Search for the cell housing the specified text and yield its (x, y) center coordinate. 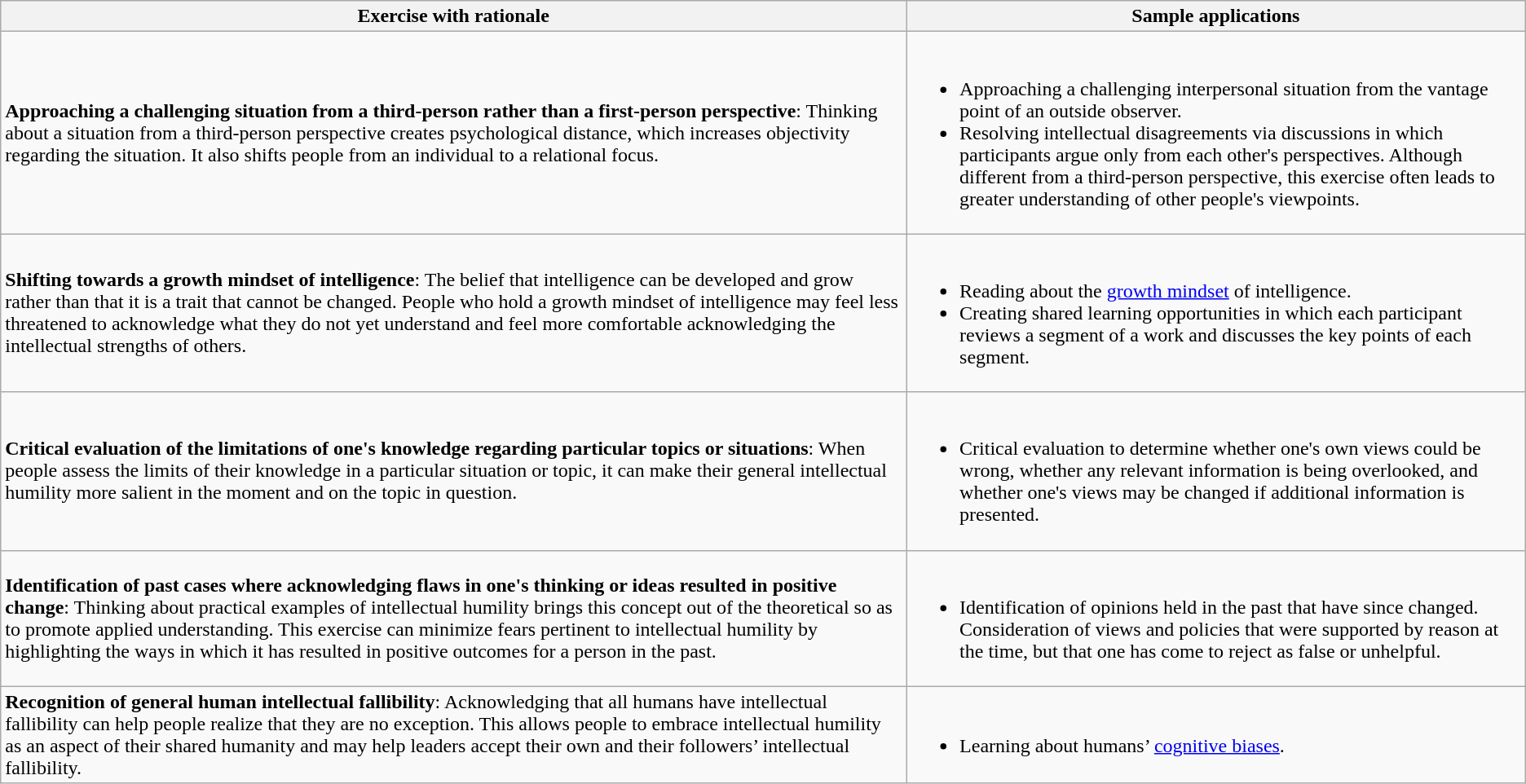
Sample applications (1216, 16)
Exercise with rationale (453, 16)
Learning about humans’ cognitive biases. (1216, 735)
